Extract the [X, Y] coordinate from the center of the cell holding the provided text.  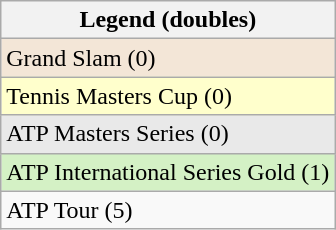
Legend (doubles) [168, 20]
Tennis Masters Cup (0) [168, 96]
ATP International Series Gold (1) [168, 172]
ATP Masters Series (0) [168, 134]
ATP Tour (5) [168, 210]
Grand Slam (0) [168, 58]
